Return [X, Y] of the center of cell containing provided text 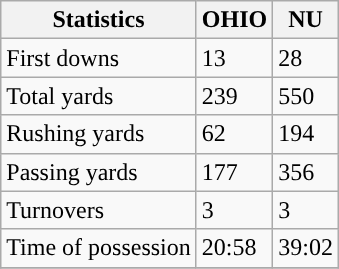
Rushing yards [99, 134]
Passing yards [99, 172]
177 [234, 172]
First downs [99, 58]
Total yards [99, 96]
20:58 [234, 248]
39:02 [306, 248]
28 [306, 58]
Statistics [99, 20]
356 [306, 172]
Turnovers [99, 210]
194 [306, 134]
OHIO [234, 20]
62 [234, 134]
13 [234, 58]
550 [306, 96]
NU [306, 20]
239 [234, 96]
Time of possession [99, 248]
